Output the (X, Y) coordinate of the center of the cell containing the given text.  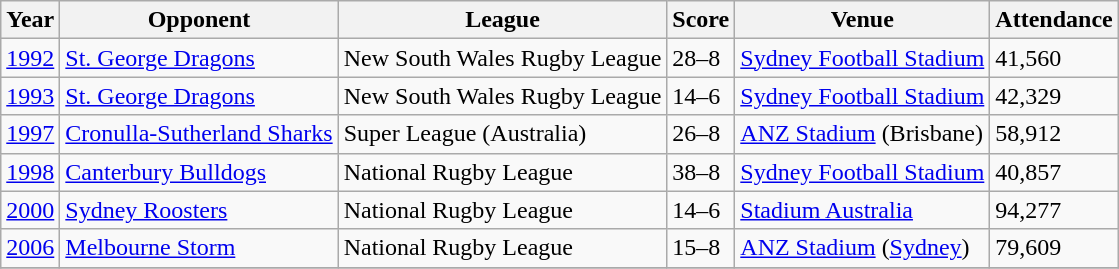
Attendance (1054, 20)
Melbourne Storm (199, 248)
1993 (30, 96)
Stadium Australia (862, 210)
38–8 (701, 172)
2006 (30, 248)
Venue (862, 20)
42,329 (1054, 96)
94,277 (1054, 210)
58,912 (1054, 134)
26–8 (701, 134)
1998 (30, 172)
ANZ Stadium (Brisbane) (862, 134)
Score (701, 20)
ANZ Stadium (Sydney) (862, 248)
2000 (30, 210)
28–8 (701, 58)
Cronulla-Sutherland Sharks (199, 134)
40,857 (1054, 172)
15–8 (701, 248)
Canterbury Bulldogs (199, 172)
Sydney Roosters (199, 210)
Year (30, 20)
Opponent (199, 20)
79,609 (1054, 248)
1997 (30, 134)
Super League (Australia) (502, 134)
League (502, 20)
41,560 (1054, 58)
1992 (30, 58)
